Find where the given text appears and provide that cell's center as [x, y] coordinate. 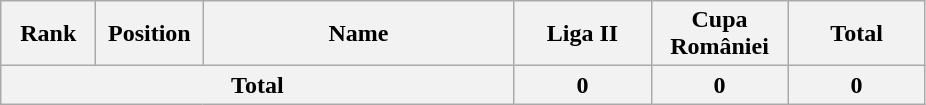
Name [358, 34]
Liga II [582, 34]
Position [150, 34]
Rank [48, 34]
Cupa României [720, 34]
